Search for the cell housing the specified text and yield its (x, y) center coordinate. 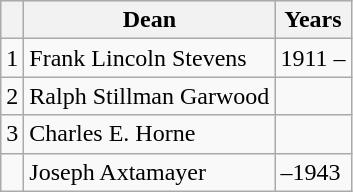
Frank Lincoln Stevens (150, 58)
2 (12, 96)
1911 – (313, 58)
Dean (150, 20)
Years (313, 20)
–1943 (313, 172)
1 (12, 58)
3 (12, 134)
Ralph Stillman Garwood (150, 96)
Charles E. Horne (150, 134)
Joseph Axtamayer (150, 172)
